Capture the cell that displays the provided text and extract its [x, y] central coordinate. 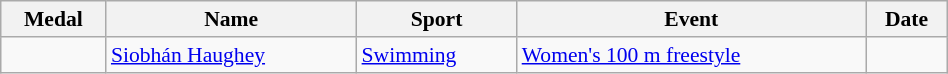
Medal [54, 19]
Sport [437, 19]
Swimming [437, 55]
Women's 100 m freestyle [692, 55]
Siobhán Haughey [232, 55]
Name [232, 19]
Event [692, 19]
Date [906, 19]
